For the text-containing cell, return its midpoint in (X, Y) coordinate format. 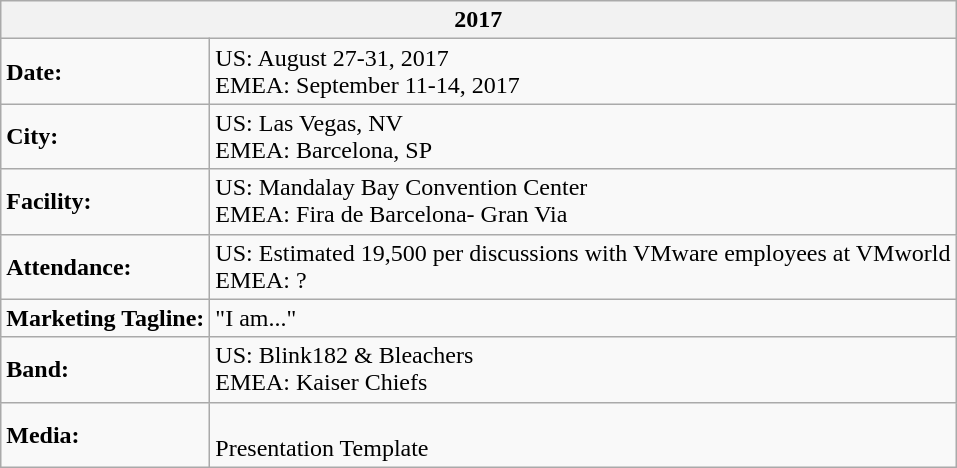
Media: (106, 434)
Date: (106, 72)
US: Estimated 19,500 per discussions with VMware employees at VMworldEMEA: ? (583, 266)
US: August 27-31, 2017EMEA: September 11-14, 2017 (583, 72)
Marketing Tagline: (106, 318)
Band: (106, 370)
Attendance: (106, 266)
City: (106, 136)
US: Blink182 & BleachersEMEA: Kaiser Chiefs (583, 370)
2017 (478, 20)
Presentation Template (583, 434)
"I am..." (583, 318)
US: Mandalay Bay Convention CenterEMEA: Fira de Barcelona- Gran Via (583, 202)
Facility: (106, 202)
US: Las Vegas, NVEMEA: Barcelona, SP (583, 136)
